Find where the given text appears and provide that cell's center as (X, Y) coordinate. 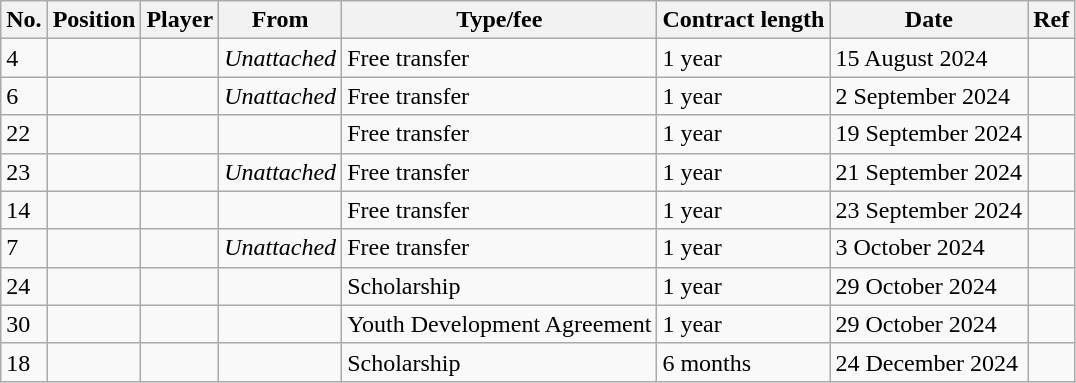
22 (24, 134)
3 October 2024 (929, 248)
Youth Development Agreement (500, 324)
No. (24, 20)
18 (24, 362)
Player (180, 20)
From (280, 20)
23 (24, 172)
4 (24, 58)
Type/fee (500, 20)
19 September 2024 (929, 134)
Ref (1052, 20)
15 August 2024 (929, 58)
6 (24, 96)
Position (94, 20)
6 months (744, 362)
14 (24, 210)
2 September 2024 (929, 96)
7 (24, 248)
24 (24, 286)
Date (929, 20)
24 December 2024 (929, 362)
23 September 2024 (929, 210)
Contract length (744, 20)
30 (24, 324)
21 September 2024 (929, 172)
